Identify which cell holds the provided text, then report its [x, y] central coordinate. 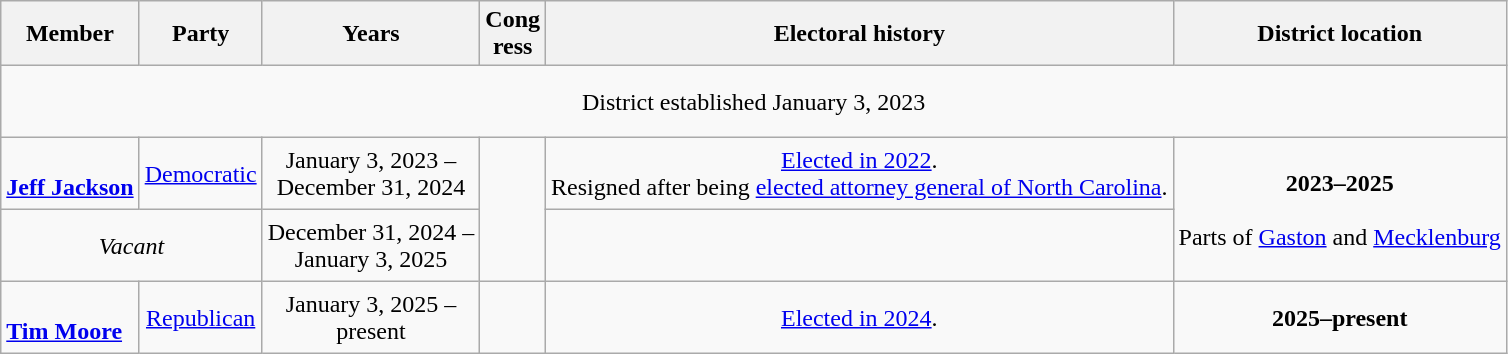
Tim Moore [70, 318]
Elected in 2024. [860, 318]
Years [371, 34]
Vacant [132, 246]
Jeff Jackson [70, 174]
Elected in 2022.Resigned after being elected attorney general of North Carolina. [860, 174]
Republican [200, 318]
January 3, 2025 –present [371, 318]
Party [200, 34]
2025–present [1340, 318]
Member [70, 34]
January 3, 2023 –December 31, 2024 [371, 174]
Democratic [200, 174]
2023–2025Parts of Gaston and Mecklenburg [1340, 210]
Congress [513, 34]
Electoral history [860, 34]
District location [1340, 34]
December 31, 2024 –January 3, 2025 [371, 246]
District established January 3, 2023 [754, 102]
